Find where the given text appears and provide that cell's center as (X, Y) coordinate. 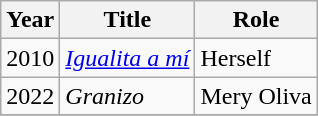
Mery Oliva (256, 96)
2022 (30, 96)
Igualita a mí (128, 58)
Title (128, 20)
Granizo (128, 96)
2010 (30, 58)
Role (256, 20)
Herself (256, 58)
Year (30, 20)
